For the text-containing cell, return its midpoint in [X, Y] coordinate format. 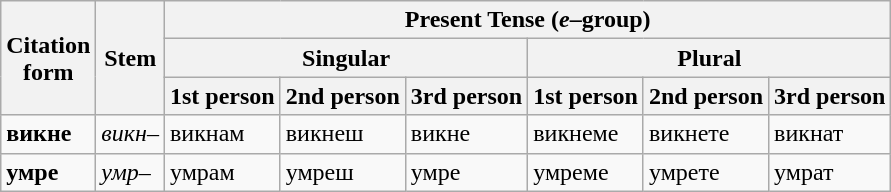
викнам [222, 134]
викнеш [342, 134]
викнете [706, 134]
Singular [346, 58]
Stem [130, 58]
Present Tense (е–group) [528, 20]
умр– [130, 172]
умреш [342, 172]
Plural [710, 58]
умрам [222, 172]
викнеме [586, 134]
Citationform [48, 58]
умрете [706, 172]
умрат [830, 172]
умреме [586, 172]
викн– [130, 134]
викнат [830, 134]
